For the text-containing cell, return its midpoint in [X, Y] coordinate format. 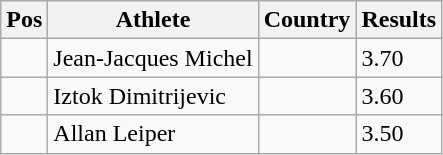
Pos [24, 20]
Jean-Jacques Michel [153, 58]
Athlete [153, 20]
Iztok Dimitrijevic [153, 96]
3.50 [399, 134]
Country [307, 20]
Results [399, 20]
3.70 [399, 58]
3.60 [399, 96]
Allan Leiper [153, 134]
